Scan for the cell matching the given text and deliver its [x, y] coordinate at center. 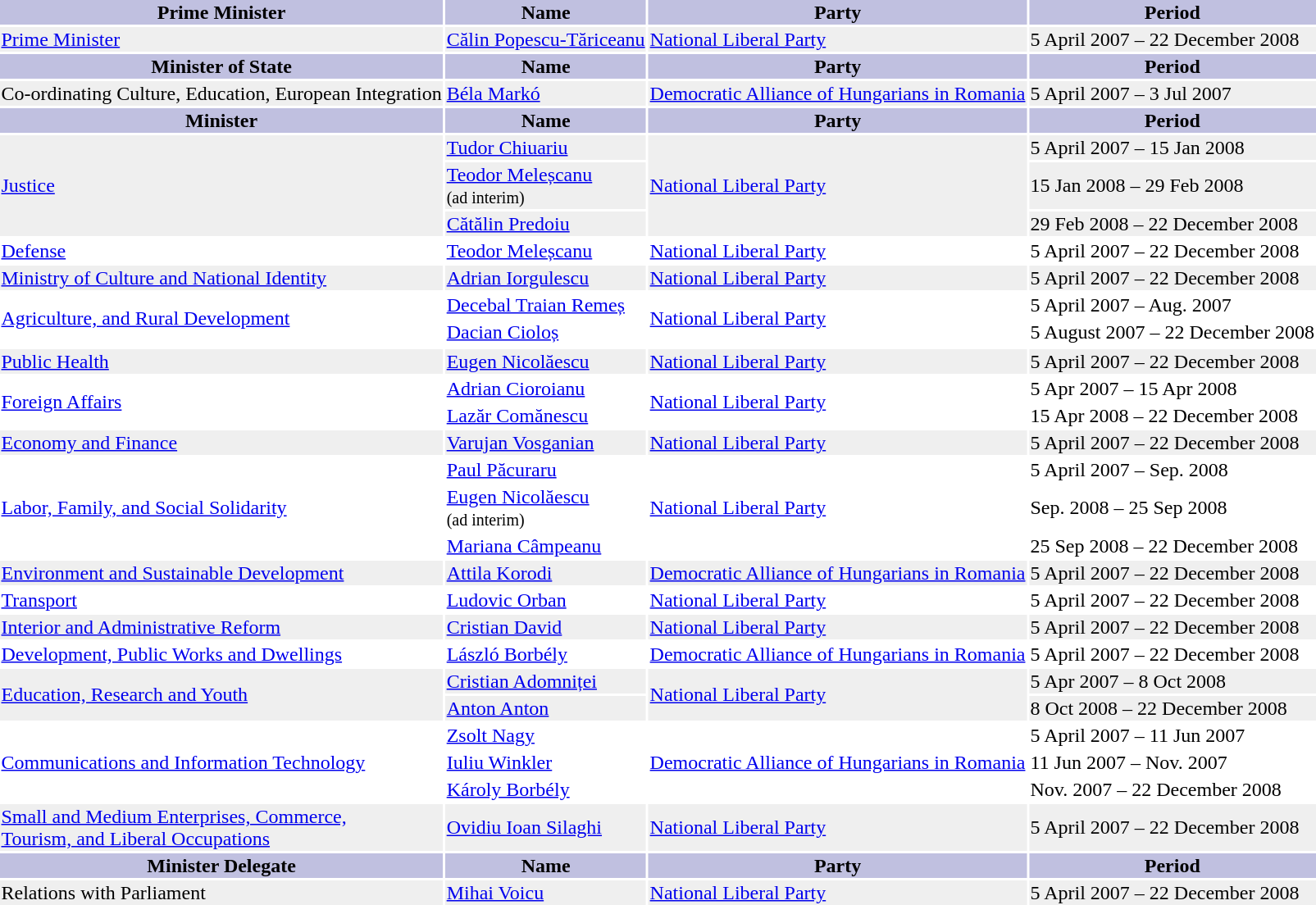
Dacian Cioloș [546, 332]
Foreign Affairs [221, 402]
Eugen Nicolăescu [546, 362]
15 Jan 2008 – 29 Feb 2008 [1173, 185]
Sep. 2008 – 25 Sep 2008 [1173, 508]
8 Oct 2008 – 22 December 2008 [1173, 708]
Varujan Vosganian [546, 443]
Environment and Sustainable Development [221, 573]
5 April 2007 – 11 Jun 2007 [1173, 735]
5 April 2007 – Aug. 2007 [1173, 305]
Minister [221, 121]
Károly Borbély [546, 789]
Relations with Parliament [221, 893]
Adrian Iorgulescu [546, 278]
5 Apr 2007 – 8 Oct 2008 [1173, 681]
Decebal Traian Remeș [546, 305]
Paul Păcuraru [546, 470]
Interior and Administrative Reform [221, 627]
Mihai Voicu [546, 893]
Minister Delegate [221, 866]
Lazăr Comănescu [546, 416]
Agriculture, and Rural Development [221, 318]
Development, Public Works and Dwellings [221, 654]
Attila Korodi [546, 573]
Cristian Adomniței [546, 681]
25 Sep 2008 – 22 December 2008 [1173, 546]
5 April 2007 – Sep. 2008 [1173, 470]
Cristian David [546, 627]
László Borbély [546, 654]
29 Feb 2008 – 22 December 2008 [1173, 224]
15 Apr 2008 – 22 December 2008 [1173, 416]
Ludovic Orban [546, 600]
11 Jun 2007 – Nov. 2007 [1173, 762]
Justice [221, 185]
Tudor Chiuariu [546, 148]
Economy and Finance [221, 443]
Teodor Meleșcanu [546, 251]
Ovidiu Ioan Silaghi [546, 828]
Béla Markó [546, 93]
5 April 2007 – 3 Jul 2007 [1173, 93]
Iuliu Winkler [546, 762]
Teodor Meleșcanu(ad interim) [546, 185]
Cătălin Predoiu [546, 224]
Ministry of Culture and National Identity [221, 278]
Eugen Nicolăescu(ad interim) [546, 508]
Nov. 2007 – 22 December 2008 [1173, 789]
Defense [221, 251]
Public Health [221, 362]
Mariana Câmpeanu [546, 546]
5 April 2007 – 15 Jan 2008 [1173, 148]
Small and Medium Enterprises, Commerce, Tourism, and Liberal Occupations [221, 828]
Co-ordinating Culture, Education, European Integration [221, 93]
Communications and Information Technology [221, 762]
Minister of State [221, 66]
5 August 2007 – 22 December 2008 [1173, 332]
Adrian Cioroianu [546, 389]
5 Apr 2007 – 15 Apr 2008 [1173, 389]
Transport [221, 600]
Education, Research and Youth [221, 695]
Călin Popescu-Tăriceanu [546, 39]
Zsolt Nagy [546, 735]
Labor, Family, and Social Solidarity [221, 508]
Anton Anton [546, 708]
